Detect which cell encompasses the target text, then output its (X, Y) center coordinate. 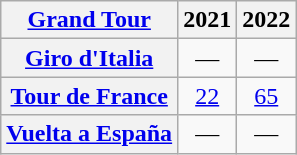
Giro d'Italia (90, 58)
Grand Tour (90, 20)
65 (266, 96)
2022 (266, 20)
2021 (208, 20)
Tour de France (90, 96)
22 (208, 96)
Vuelta a España (90, 134)
